Detect which cell encompasses the target text, then output its (x, y) center coordinate. 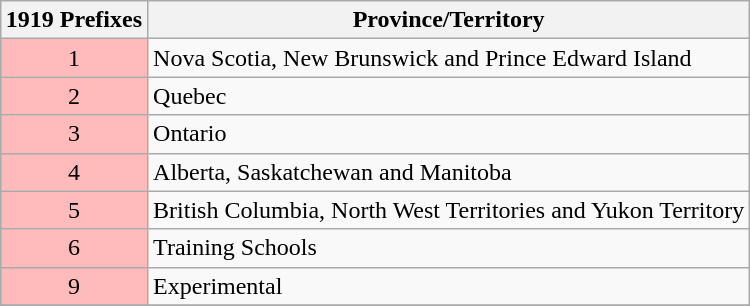
4 (74, 172)
Alberta, Saskatchewan and Manitoba (449, 172)
9 (74, 286)
Experimental (449, 286)
6 (74, 248)
2 (74, 96)
Quebec (449, 96)
Training Schools (449, 248)
1919 Prefixes (74, 20)
1 (74, 58)
Ontario (449, 134)
3 (74, 134)
5 (74, 210)
Nova Scotia, New Brunswick and Prince Edward Island (449, 58)
Province/Territory (449, 20)
British Columbia, North West Territories and Yukon Territory (449, 210)
